Find where the given text appears and provide that cell's center as [X, Y] coordinate. 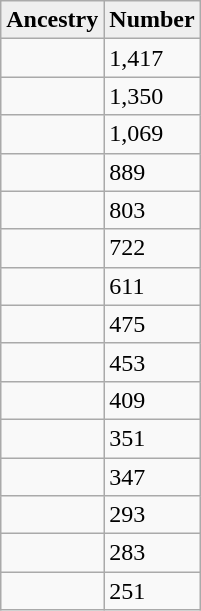
1,417 [152, 58]
Ancestry [52, 20]
251 [152, 591]
453 [152, 362]
351 [152, 438]
409 [152, 400]
347 [152, 477]
293 [152, 515]
803 [152, 210]
889 [152, 172]
475 [152, 324]
611 [152, 286]
283 [152, 553]
Number [152, 20]
722 [152, 248]
1,350 [152, 96]
1,069 [152, 134]
